For the text-containing cell, return its midpoint in (X, Y) coordinate format. 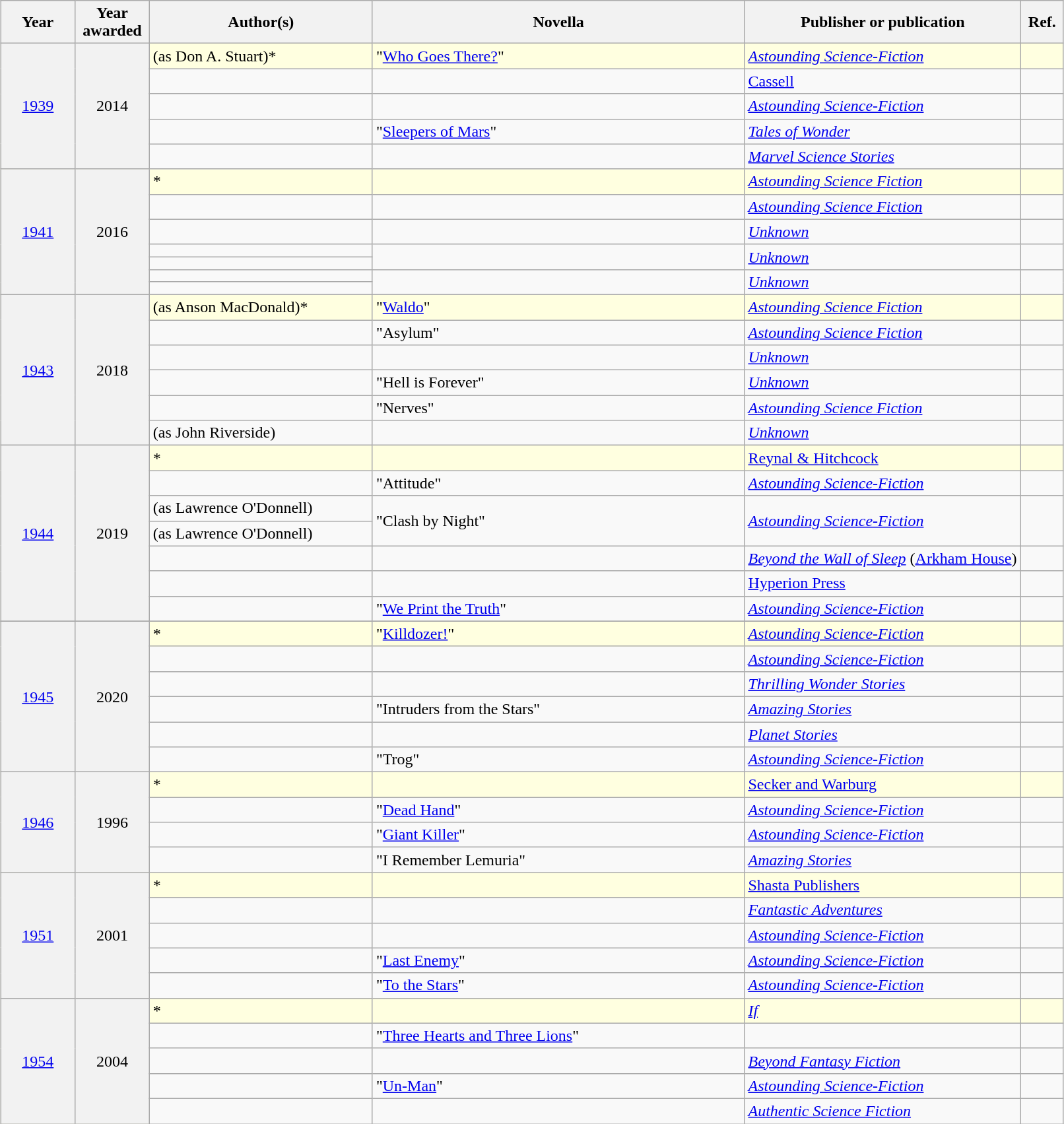
"Last Enemy" (558, 960)
1996 (112, 822)
Publisher or publication (883, 22)
2019 (112, 533)
(as John Riverside) (261, 433)
Author(s) (261, 22)
1944 (38, 533)
Thrilling Wonder Stories (883, 684)
"Trog" (558, 760)
1943 (38, 370)
"Killdozer!" (558, 634)
"We Print the Truth" (558, 609)
Planet Stories (883, 735)
"Hell is Forever" (558, 383)
2001 (112, 935)
Fantastic Adventures (883, 910)
Beyond Fantasy Fiction (883, 1061)
If (883, 1010)
1954 (38, 1061)
Novella (558, 22)
"Waldo" (558, 307)
"Asylum" (558, 332)
"I Remember Lemuria" (558, 860)
Secker and Warburg (883, 785)
1946 (38, 822)
"Clash by Night" (558, 521)
1939 (38, 106)
(as Anson MacDonald)* (261, 307)
Year (38, 22)
Marvel Science Stories (883, 156)
1945 (38, 696)
"Giant Killer" (558, 835)
2014 (112, 106)
"Dead Hand" (558, 810)
Year awarded (112, 22)
"Three Hearts and Three Lions" (558, 1036)
Authentic Science Fiction (883, 1111)
Tales of Wonder (883, 131)
Cassell (883, 81)
"To the Stars" (558, 985)
Ref. (1042, 22)
2018 (112, 370)
"Nerves" (558, 408)
(as Don A. Stuart)* (261, 56)
2016 (112, 232)
Hyperion Press (883, 583)
Shasta Publishers (883, 885)
"Intruders from the Stars" (558, 709)
"Sleepers of Mars" (558, 131)
"Un-Man" (558, 1086)
1941 (38, 232)
1951 (38, 935)
"Who Goes There?" (558, 56)
2020 (112, 696)
Reynal & Hitchcock (883, 458)
2004 (112, 1061)
"Attitude" (558, 483)
Beyond the Wall of Sleep (Arkham House) (883, 558)
